Determine the (x, y) coordinate at the center of the cell enclosing the given text.  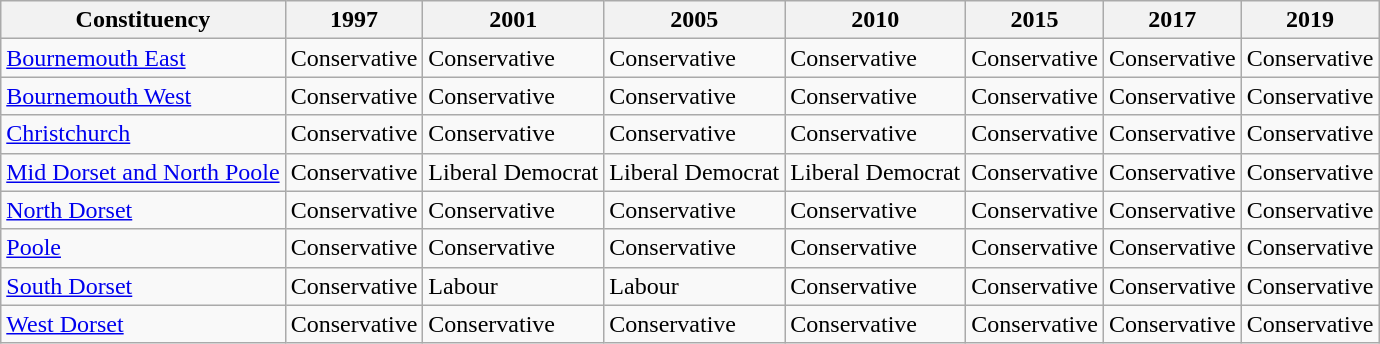
2017 (1172, 20)
Bournemouth West (143, 96)
Christchurch (143, 134)
2019 (1310, 20)
Constituency (143, 20)
Bournemouth East (143, 58)
North Dorset (143, 210)
2010 (876, 20)
2001 (514, 20)
2005 (694, 20)
Poole (143, 248)
Mid Dorset and North Poole (143, 172)
South Dorset (143, 286)
2015 (1035, 20)
West Dorset (143, 324)
1997 (354, 20)
